From the cell containing the given text, extract its center point as (X, Y) coordinate. 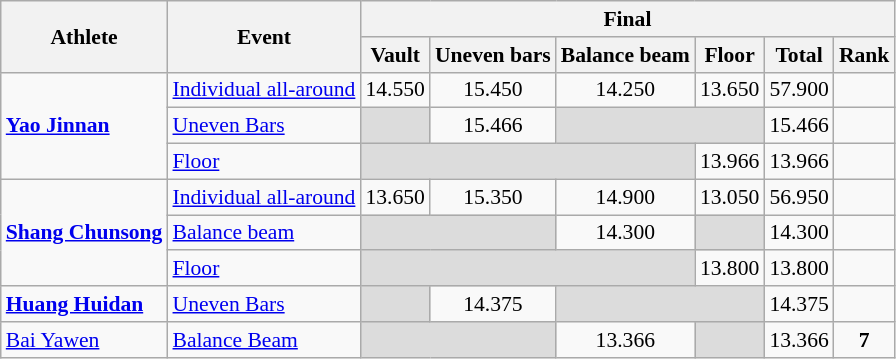
56.950 (798, 197)
Bai Yawen (84, 340)
Total (798, 55)
Balance Beam (264, 340)
Rank (864, 55)
15.450 (493, 90)
Uneven bars (493, 55)
Final (627, 19)
15.350 (493, 197)
14.550 (394, 90)
Shang Chunsong (84, 232)
14.900 (626, 197)
13.050 (730, 197)
Event (264, 36)
57.900 (798, 90)
14.250 (626, 90)
Vault (394, 55)
Athlete (84, 36)
Huang Huidan (84, 304)
7 (864, 340)
Yao Jinnan (84, 126)
